Locate the cell with the specified text and output its (X, Y) center coordinate. 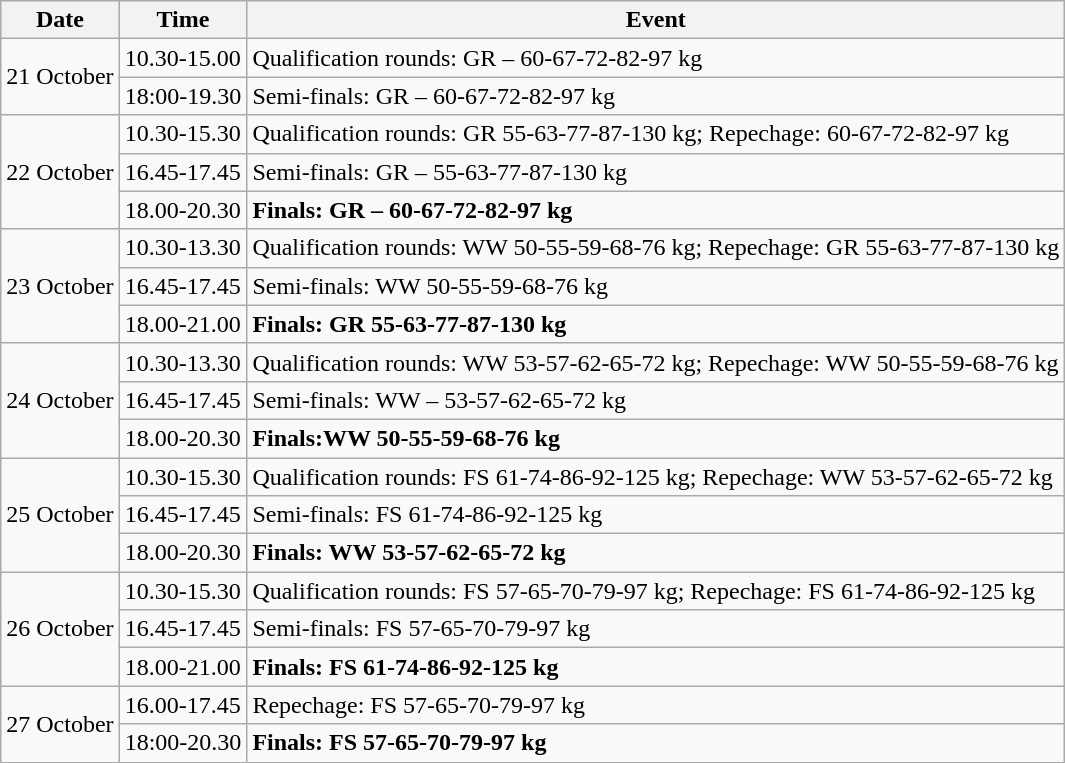
10.30-15.00 (183, 58)
Qualification rounds: GR – 60-67-72-82-97 kg (656, 58)
24 October (60, 400)
27 October (60, 724)
Repechage: FS 57-65-70-79-97 kg (656, 705)
Date (60, 20)
Semi-finals: GR – 55-63-77-87-130 kg (656, 172)
Finals: FS 61-74-86-92-125 kg (656, 667)
Semi-finals: GR – 60-67-72-82-97 kg (656, 96)
Semi-finals: FS 61-74-86-92-125 kg (656, 515)
Qualification rounds: FS 61-74-86-92-125 kg; Repechage: WW 53-57-62-65-72 kg (656, 477)
25 October (60, 515)
21 October (60, 77)
26 October (60, 629)
Finals: FS 57-65-70-79-97 kg (656, 743)
Qualification rounds: WW 53-57-62-65-72 kg; Repechage: WW 50-55-59-68-76 kg (656, 362)
22 October (60, 172)
Semi-finals: FS 57-65-70-79-97 kg (656, 629)
Semi-finals: WW 50-55-59-68-76 kg (656, 286)
Qualification rounds: WW 50-55-59-68-76 kg; Repechage: GR 55-63-77-87-130 kg (656, 248)
Finals: WW 53-57-62-65-72 kg (656, 553)
18:00-20.30 (183, 743)
23 October (60, 286)
Semi-finals: WW – 53-57-62-65-72 kg (656, 400)
Qualification rounds: GR 55-63-77-87-130 kg; Repechage: 60-67-72-82-97 kg (656, 134)
Finals:WW 50-55-59-68-76 kg (656, 438)
16.00-17.45 (183, 705)
Event (656, 20)
Qualification rounds: FS 57-65-70-79-97 kg; Repechage: FS 61-74-86-92-125 kg (656, 591)
Time (183, 20)
Finals: GR – 60-67-72-82-97 kg (656, 210)
Finals: GR 55-63-77-87-130 kg (656, 324)
18:00-19.30 (183, 96)
